Return [x, y] of the center of cell containing provided text 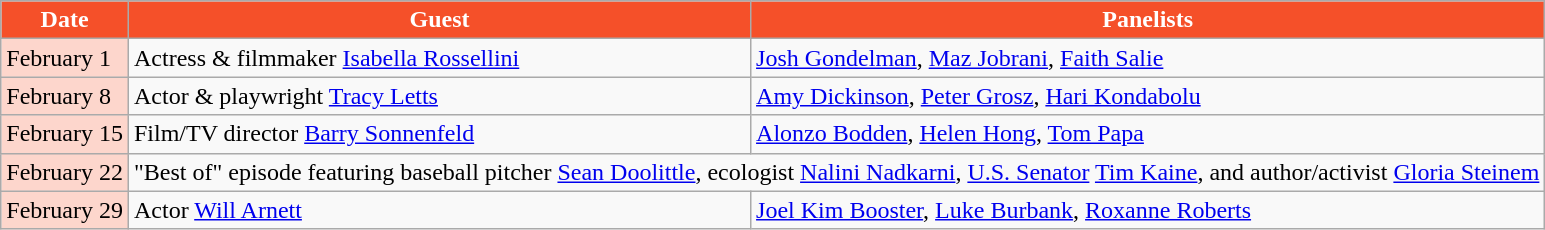
February 8 [65, 96]
Panelists [1148, 20]
February 15 [65, 134]
"Best of" episode featuring baseball pitcher Sean Doolittle, ecologist Nalini Nadkarni, U.S. Senator Tim Kaine, and author/activist Gloria Steinem [836, 172]
February 1 [65, 58]
Film/TV director Barry Sonnenfeld [439, 134]
Actor & playwright Tracy Letts [439, 96]
February 22 [65, 172]
Alonzo Bodden, Helen Hong, Tom Papa [1148, 134]
Amy Dickinson, Peter Grosz, Hari Kondabolu [1148, 96]
Joel Kim Booster, Luke Burbank, Roxanne Roberts [1148, 210]
Date [65, 20]
Actor Will Arnett [439, 210]
Josh Gondelman, Maz Jobrani, Faith Salie [1148, 58]
February 29 [65, 210]
Actress & filmmaker Isabella Rossellini [439, 58]
Guest [439, 20]
